Pinpoint the cell where the given text exists, returning its [x, y] midpoint coordinate. 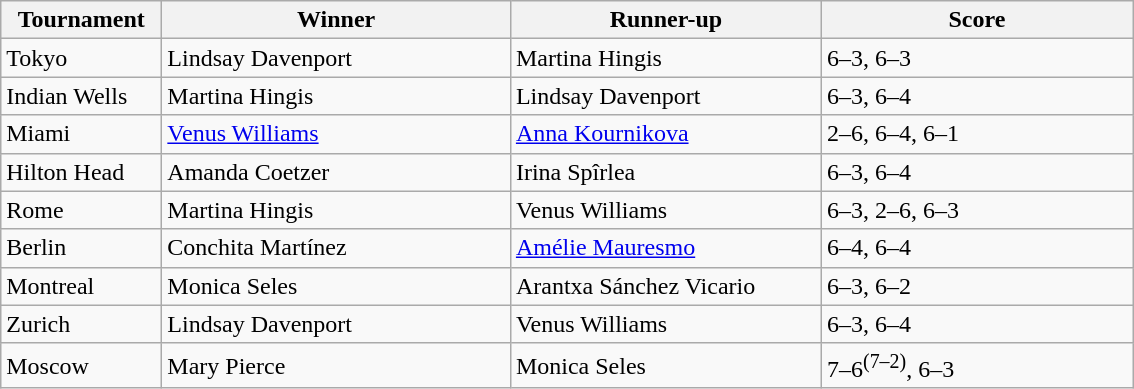
Mary Pierce [336, 366]
Zurich [82, 324]
Amélie Mauresmo [666, 248]
Rome [82, 210]
Runner-up [666, 20]
Irina Spîrlea [666, 172]
Berlin [82, 248]
6–4, 6–4 [976, 248]
Montreal [82, 286]
Indian Wells [82, 96]
Tokyo [82, 58]
Tournament [82, 20]
Hilton Head [82, 172]
6–3, 2–6, 6–3 [976, 210]
Conchita Martínez [336, 248]
6–3, 6–3 [976, 58]
Amanda Coetzer [336, 172]
Moscow [82, 366]
6–3, 6–2 [976, 286]
Arantxa Sánchez Vicario [666, 286]
Miami [82, 134]
Score [976, 20]
Anna Kournikova [666, 134]
Winner [336, 20]
2–6, 6–4, 6–1 [976, 134]
7–6(7–2), 6–3 [976, 366]
